Scan for the cell matching the given text and deliver its (X, Y) coordinate at center. 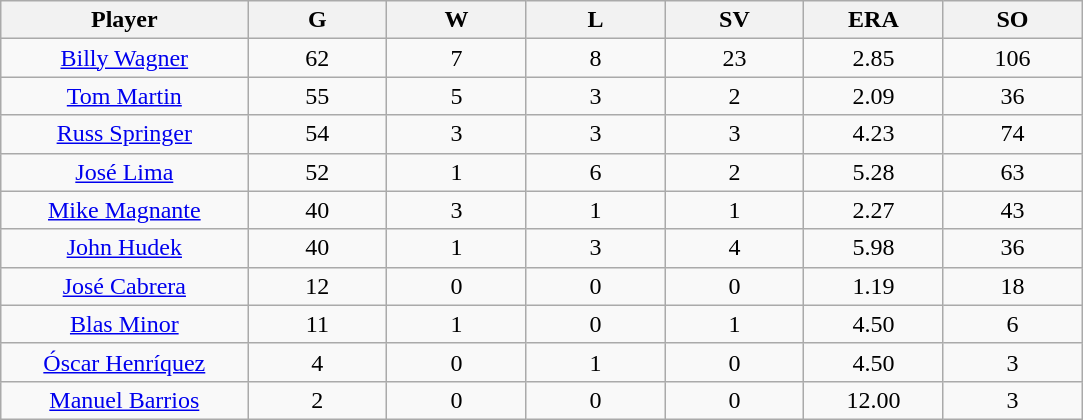
62 (318, 58)
ERA (874, 20)
G (318, 20)
43 (1012, 210)
Mike Magnante (124, 210)
12 (318, 286)
Tom Martin (124, 96)
5.98 (874, 248)
Player (124, 20)
18 (1012, 286)
55 (318, 96)
7 (456, 58)
52 (318, 172)
11 (318, 324)
12.00 (874, 400)
54 (318, 134)
63 (1012, 172)
23 (734, 58)
Manuel Barrios (124, 400)
Russ Springer (124, 134)
2.09 (874, 96)
Blas Minor (124, 324)
74 (1012, 134)
SV (734, 20)
8 (596, 58)
1.19 (874, 286)
José Cabrera (124, 286)
L (596, 20)
5.28 (874, 172)
John Hudek (124, 248)
Óscar Henríquez (124, 362)
2.27 (874, 210)
106 (1012, 58)
José Lima (124, 172)
2.85 (874, 58)
4.23 (874, 134)
5 (456, 96)
W (456, 20)
SO (1012, 20)
Billy Wagner (124, 58)
